Return [x, y] of the center of cell containing provided text 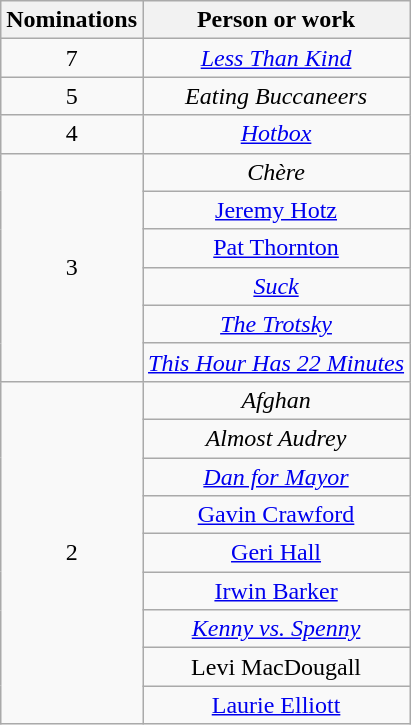
Gavin Crawford [276, 515]
Geri Hall [276, 553]
Nominations [72, 20]
Irwin Barker [276, 591]
This Hour Has 22 Minutes [276, 362]
Levi MacDougall [276, 667]
5 [72, 96]
Dan for Mayor [276, 477]
Pat Thornton [276, 248]
The Trotsky [276, 324]
Jeremy Hotz [276, 210]
Kenny vs. Spenny [276, 629]
7 [72, 58]
Laurie Elliott [276, 705]
Hotbox [276, 134]
Suck [276, 286]
3 [72, 267]
4 [72, 134]
Almost Audrey [276, 438]
Chère [276, 172]
Eating Buccaneers [276, 96]
2 [72, 552]
Afghan [276, 400]
Less Than Kind [276, 58]
Person or work [276, 20]
